Detect which cell encompasses the target text, then output its (x, y) center coordinate. 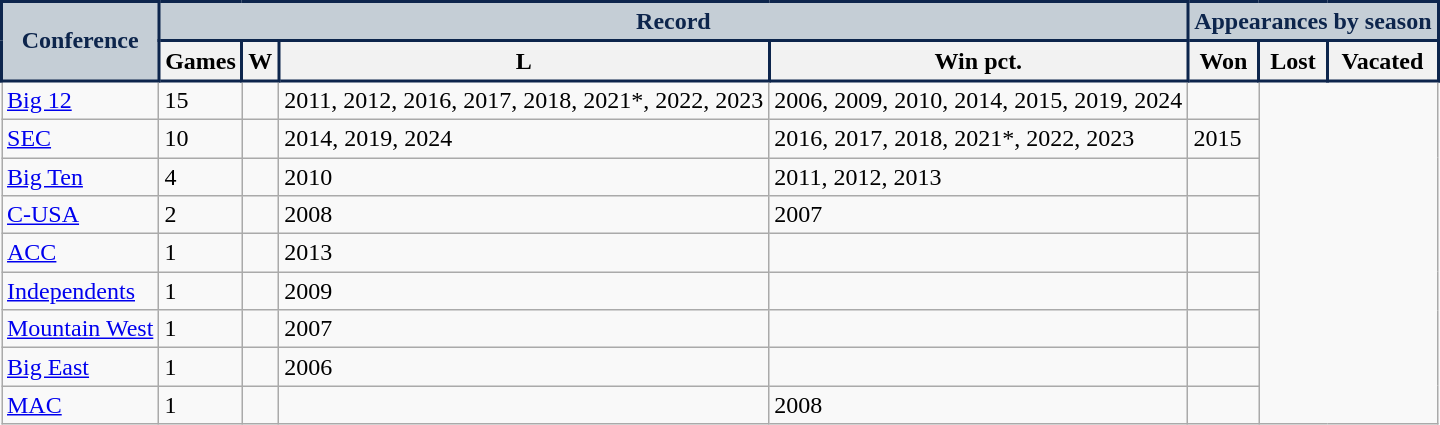
15 (200, 100)
Big East (80, 367)
2016, 2017, 2018, 2021*, 2022, 2023 (978, 138)
10 (200, 138)
C-USA (80, 215)
2 (200, 215)
SEC (80, 138)
2010 (524, 177)
W (260, 61)
Lost (1293, 61)
Independents (80, 291)
Win pct. (978, 61)
2015 (1224, 138)
L (524, 61)
2011, 2012, 2016, 2017, 2018, 2021*, 2022, 2023 (524, 100)
Appearances by season (1313, 22)
Won (1224, 61)
ACC (80, 253)
Record (674, 22)
2006 (524, 367)
4 (200, 177)
Conference (80, 42)
Big 12 (80, 100)
Vacated (1382, 61)
2006, 2009, 2010, 2014, 2015, 2019, 2024 (978, 100)
MAC (80, 405)
2011, 2012, 2013 (978, 177)
2009 (524, 291)
Big Ten (80, 177)
Mountain West (80, 329)
2014, 2019, 2024 (524, 138)
Games (200, 61)
2013 (524, 253)
